Locate the cell with the specified text and output its [X, Y] center coordinate. 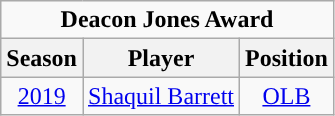
OLB [287, 96]
Position [287, 58]
Season [42, 58]
Player [160, 58]
2019 [42, 96]
Deacon Jones Award [168, 20]
Shaquil Barrett [160, 96]
